Identify which cell holds the provided text, then report its (X, Y) central coordinate. 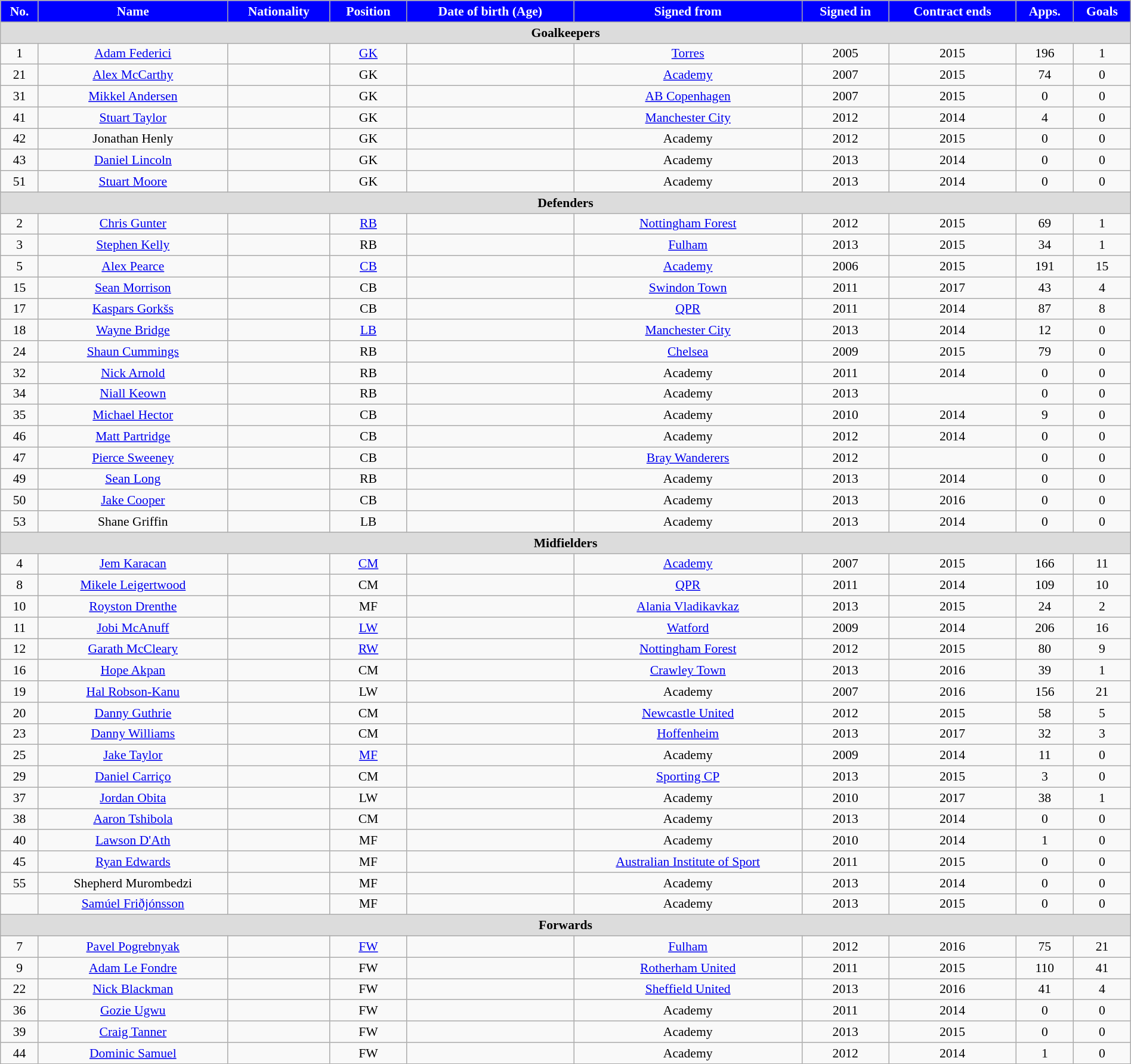
87 (1045, 309)
206 (1045, 628)
Samúel Friðjónsson (132, 904)
RW (368, 649)
Contract ends (952, 11)
51 (20, 181)
156 (1045, 692)
Jobi McAnuff (132, 628)
49 (20, 479)
Jake Cooper (132, 501)
23 (20, 734)
69 (1045, 224)
80 (1045, 649)
Chris Gunter (132, 224)
Sean Long (132, 479)
Goals (1102, 11)
Daniel Carriço (132, 777)
2005 (845, 54)
Hal Robson-Kanu (132, 692)
Matt Partridge (132, 437)
Bray Wanderers (688, 458)
Jonathan Henly (132, 139)
37 (20, 798)
Watford (688, 628)
22 (20, 989)
Alania Vladikavkaz (688, 607)
AB Copenhagen (688, 97)
36 (20, 1011)
79 (1045, 351)
Adam Federici (132, 54)
Nationality (279, 11)
Lawson D'Ath (132, 841)
Jordan Obita (132, 798)
196 (1045, 54)
Goalkeepers (565, 33)
40 (20, 841)
Danny Guthrie (132, 713)
50 (20, 501)
Ryan Edwards (132, 862)
Wayne Bridge (132, 331)
47 (20, 458)
109 (1045, 585)
Kaspars Gorkšs (132, 309)
45 (20, 862)
Jem Karacan (132, 564)
19 (20, 692)
Stephen Kelly (132, 245)
191 (1045, 267)
Dominic Samuel (132, 1053)
No. (20, 11)
Chelsea (688, 351)
74 (1045, 75)
Mikele Leigertwood (132, 585)
Niall Keown (132, 394)
Signed from (688, 11)
Mikkel Andersen (132, 97)
Adam Le Fondre (132, 968)
Date of birth (Age) (490, 11)
Sheffield United (688, 989)
Shane Griffin (132, 522)
Newcastle United (688, 713)
Garath McCleary (132, 649)
Alex Pearce (132, 267)
17 (20, 309)
42 (20, 139)
7 (20, 947)
Shepherd Murombedzi (132, 883)
Hoffenheim (688, 734)
Nick Blackman (132, 989)
29 (20, 777)
44 (20, 1053)
55 (20, 883)
Defenders (565, 203)
Rotherham United (688, 968)
Royston Drenthe (132, 607)
2006 (845, 267)
110 (1045, 968)
Daniel Lincoln (132, 161)
Alex McCarthy (132, 75)
Swindon Town (688, 288)
Gozie Ugwu (132, 1011)
35 (20, 415)
Torres (688, 54)
Name (132, 11)
Craig Tanner (132, 1032)
Midfielders (565, 543)
Signed in (845, 11)
Australian Institute of Sport (688, 862)
Michael Hector (132, 415)
Forwards (565, 926)
Nick Arnold (132, 373)
Shaun Cummings (132, 351)
53 (20, 522)
Pierce Sweeney (132, 458)
Stuart Taylor (132, 118)
75 (1045, 947)
Apps. (1045, 11)
Sean Morrison (132, 288)
20 (20, 713)
Stuart Moore (132, 181)
58 (1045, 713)
Pavel Pogrebnyak (132, 947)
18 (20, 331)
46 (20, 437)
31 (20, 97)
Aaron Tshibola (132, 819)
25 (20, 755)
166 (1045, 564)
Danny Williams (132, 734)
Crawley Town (688, 671)
Hope Akpan (132, 671)
Position (368, 11)
Sporting CP (688, 777)
Jake Taylor (132, 755)
